Detect which cell encompasses the target text, then output its (X, Y) center coordinate. 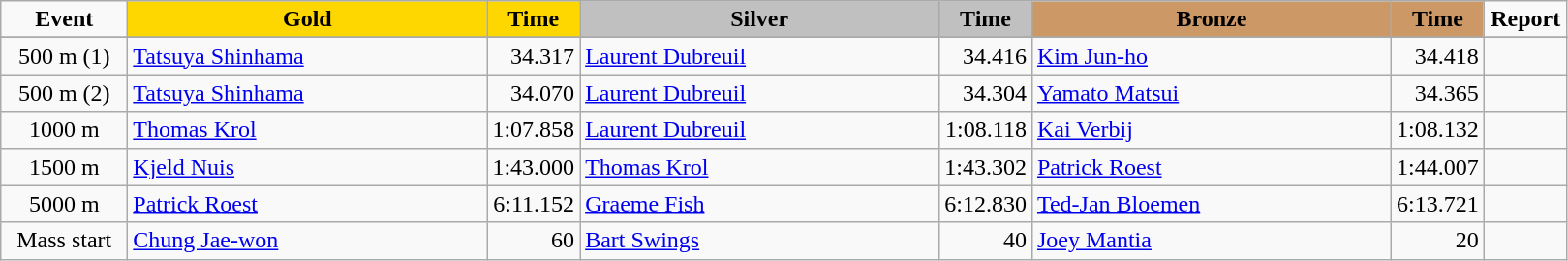
Mass start (64, 241)
34.304 (986, 93)
Kai Verbij (1211, 130)
6:12.830 (986, 204)
1:43.000 (534, 167)
Yamato Matsui (1211, 93)
34.418 (1437, 56)
20 (1437, 241)
Silver (759, 19)
1000 m (64, 130)
Report (1525, 19)
Ted-Jan Bloemen (1211, 204)
34.070 (534, 93)
1:08.118 (986, 130)
Event (64, 19)
Gold (308, 19)
500 m (2) (64, 93)
6:13.721 (1437, 204)
1:08.132 (1437, 130)
Graeme Fish (759, 204)
40 (986, 241)
6:11.152 (534, 204)
34.365 (1437, 93)
5000 m (64, 204)
Joey Mantia (1211, 241)
Chung Jae-won (308, 241)
Bart Swings (759, 241)
1:43.302 (986, 167)
Kim Jun-ho (1211, 56)
1:07.858 (534, 130)
Kjeld Nuis (308, 167)
Bronze (1211, 19)
60 (534, 241)
34.317 (534, 56)
1500 m (64, 167)
1:44.007 (1437, 167)
34.416 (986, 56)
500 m (1) (64, 56)
